Detect which cell encompasses the target text, then output its (X, Y) center coordinate. 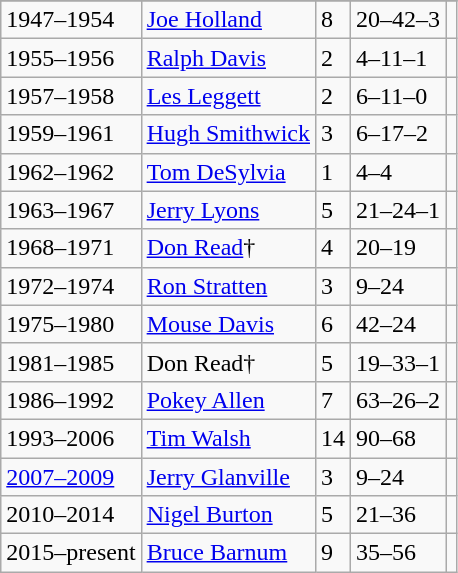
6–11–0 (398, 96)
4–4 (398, 172)
6 (334, 324)
42–24 (398, 324)
2010–2014 (71, 515)
1955–1956 (71, 58)
63–26–2 (398, 400)
6–17–2 (398, 134)
Joe Holland (228, 20)
1963–1967 (71, 210)
21–36 (398, 515)
1993–2006 (71, 438)
8 (334, 20)
Ralph Davis (228, 58)
90–68 (398, 438)
Jerry Glanville (228, 477)
1986–1992 (71, 400)
Hugh Smithwick (228, 134)
1981–1985 (71, 362)
1959–1961 (71, 134)
Bruce Barnum (228, 553)
1957–1958 (71, 96)
9 (334, 553)
1947–1954 (71, 20)
35–56 (398, 553)
20–42–3 (398, 20)
7 (334, 400)
1972–1974 (71, 286)
Mouse Davis (228, 324)
Ron Stratten (228, 286)
Nigel Burton (228, 515)
2007–2009 (71, 477)
1962–1962 (71, 172)
Pokey Allen (228, 400)
14 (334, 438)
1975–1980 (71, 324)
4 (334, 248)
Tim Walsh (228, 438)
Tom DeSylvia (228, 172)
Jerry Lyons (228, 210)
19–33–1 (398, 362)
1968–1971 (71, 248)
1 (334, 172)
2015–present (71, 553)
20–19 (398, 248)
4–11–1 (398, 58)
Les Leggett (228, 96)
21–24–1 (398, 210)
